From the cell containing the given text, extract its center point as (x, y) coordinate. 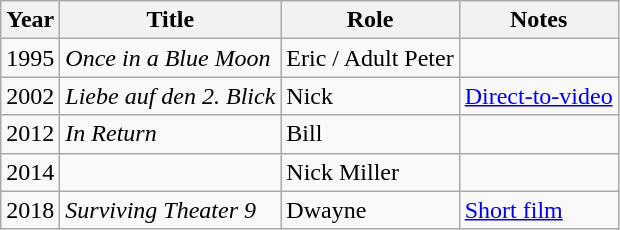
Direct-to-video (538, 96)
Nick (370, 96)
Short film (538, 210)
In Return (170, 134)
2014 (30, 172)
Role (370, 20)
Notes (538, 20)
1995 (30, 58)
2018 (30, 210)
Year (30, 20)
Liebe auf den 2. Blick (170, 96)
Dwayne (370, 210)
Bill (370, 134)
Nick Miller (370, 172)
2012 (30, 134)
Eric / Adult Peter (370, 58)
2002 (30, 96)
Title (170, 20)
Once in a Blue Moon (170, 58)
Surviving Theater 9 (170, 210)
